Find where the given text appears and provide that cell's center as (x, y) coordinate. 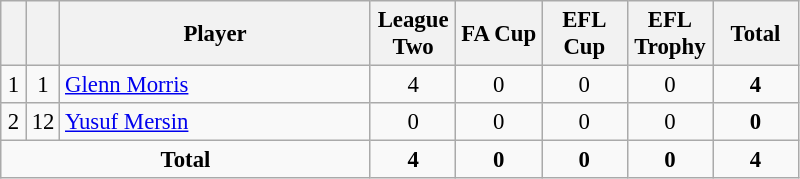
12 (42, 122)
EFL Trophy (670, 34)
League Two (413, 34)
Glenn Morris (216, 85)
FA Cup (499, 34)
Yusuf Mersin (216, 122)
Player (216, 34)
2 (14, 122)
EFL Cup (585, 34)
